Output the (x, y) coordinate of the center of the cell containing the given text.  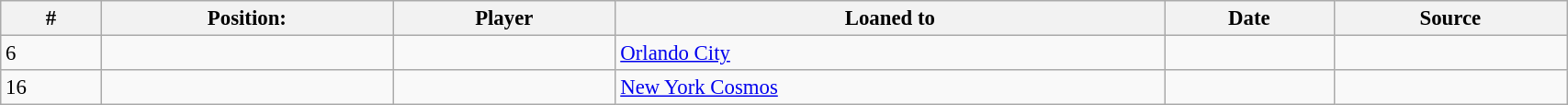
Orlando City (890, 53)
Position: (246, 18)
Player (504, 18)
# (51, 18)
16 (51, 87)
New York Cosmos (890, 87)
Loaned to (890, 18)
Date (1249, 18)
Source (1450, 18)
6 (51, 53)
